Identify which cell holds the provided text, then report its [x, y] central coordinate. 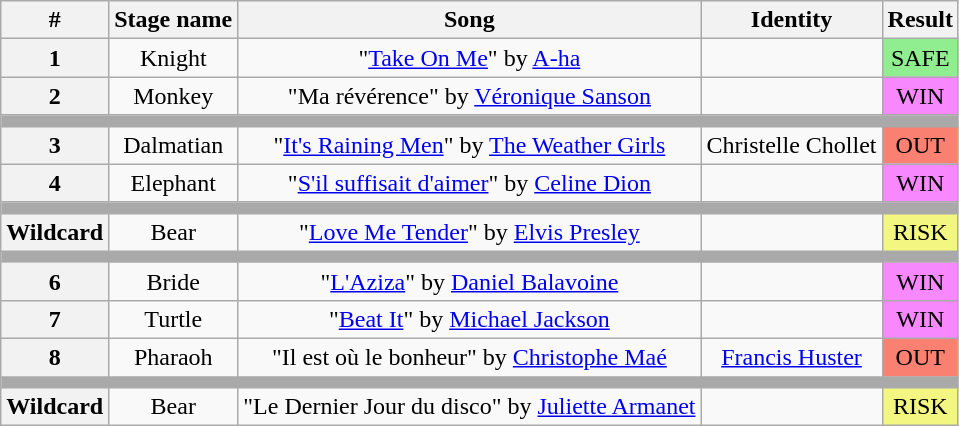
"Take On Me" by A-ha [470, 58]
"Ma révérence" by Véronique Sanson [470, 96]
Knight [174, 58]
4 [55, 183]
Identity [792, 20]
Francis Huster [792, 357]
"L'Aziza" by Daniel Balavoine [470, 281]
8 [55, 357]
7 [55, 319]
Monkey [174, 96]
SAFE [920, 58]
Turtle [174, 319]
Song [470, 20]
2 [55, 96]
Bride [174, 281]
1 [55, 58]
Pharaoh [174, 357]
"It's Raining Men" by The Weather Girls [470, 145]
"S'il suffisait d'aimer" by Celine Dion [470, 183]
Dalmatian [174, 145]
Stage name [174, 20]
Result [920, 20]
Elephant [174, 183]
# [55, 20]
Christelle Chollet [792, 145]
6 [55, 281]
3 [55, 145]
"Le Dernier Jour du disco" by Juliette Armanet [470, 407]
"Beat It" by Michael Jackson [470, 319]
"Love Me Tender" by Elvis Presley [470, 232]
"Il est où le bonheur" by Christophe Maé [470, 357]
